Return the [X, Y] coordinate for the center point of the cell that contains the specified text.  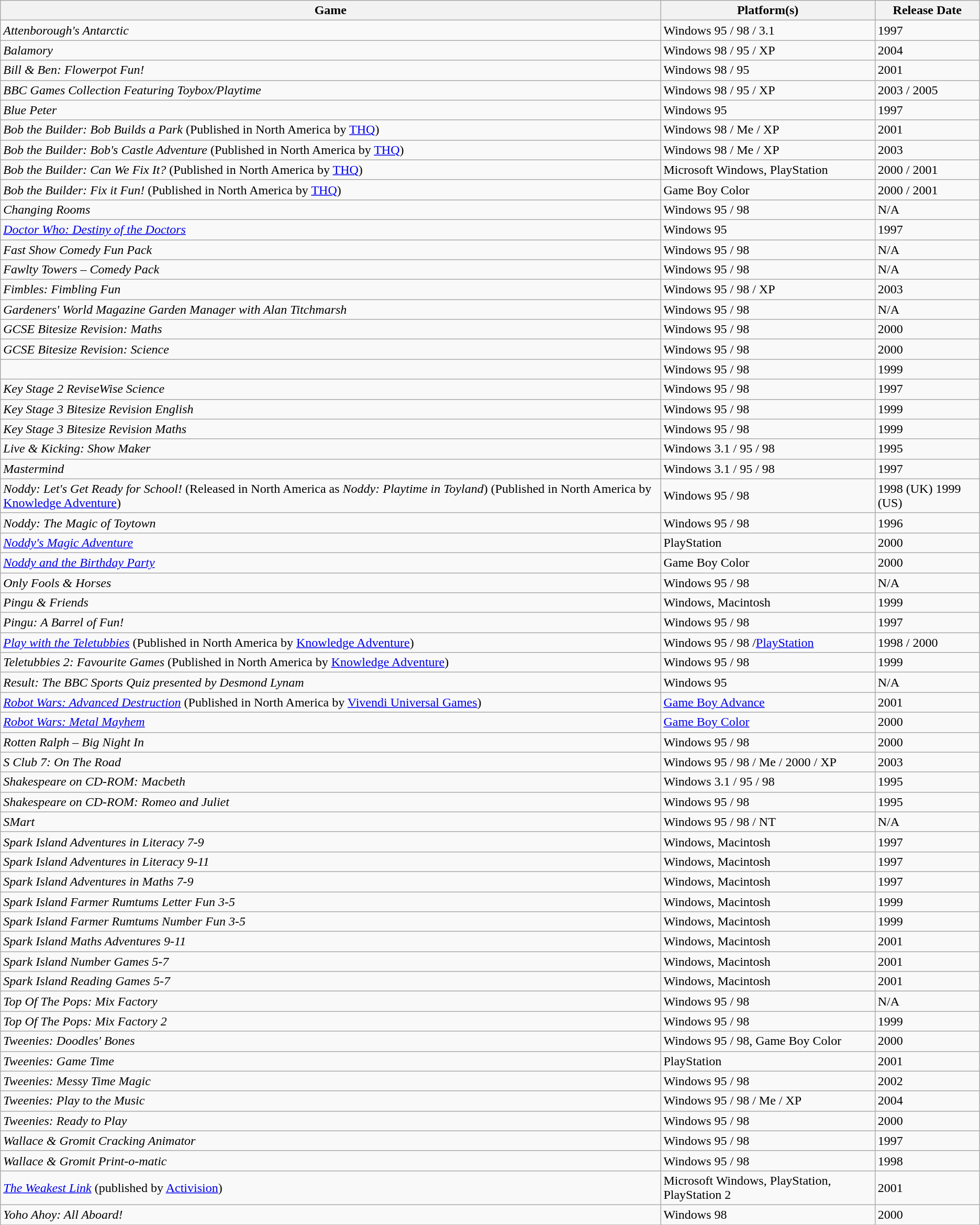
2003 / 2005 [927, 90]
Spark Island Adventures in Maths 7-9 [331, 881]
Spark Island Number Games 5-7 [331, 962]
1996 [927, 523]
Microsoft Windows, PlayStation, PlayStation 2 [767, 1188]
Spark Island Adventures in Literacy 9-11 [331, 862]
Robot Wars: Advanced Destruction (Published in North America by Vivendi Universal Games) [331, 702]
Game Boy Advance [767, 702]
1998 (UK) 1999 (US) [927, 495]
Windows 95 / 98, Game Boy Color [767, 1041]
Play with the Teletubbies (Published in North America by Knowledge Adventure) [331, 643]
Pingu & Friends [331, 603]
Noddy's Magic Adventure [331, 543]
Windows 95 / 98 / Me / 2000 / XP [767, 762]
Platform(s) [767, 10]
Spark Island Farmer Rumtums Number Fun 3-5 [331, 922]
Live & Kicking: Show Maker [331, 449]
Key Stage 3 Bitesize Revision Maths [331, 429]
Bob the Builder: Bob Builds a Park (Published in North America by THQ) [331, 130]
Windows 98 / 95 [767, 70]
Only Fools & Horses [331, 583]
Spark Island Maths Adventures 9-11 [331, 942]
S Club 7: On The Road [331, 762]
Shakespeare on CD-ROM: Macbeth [331, 782]
Balamory [331, 50]
Top Of The Pops: Mix Factory [331, 1001]
Bob the Builder: Fix it Fun! (Published in North America by THQ) [331, 190]
Windows 95 / 98 /PlayStation [767, 643]
2002 [927, 1081]
BBC Games Collection Featuring Toybox/Playtime [331, 90]
Result: The BBC Sports Quiz presented by Desmond Lynam [331, 682]
Changing Rooms [331, 209]
Teletubbies 2: Favourite Games (Published in North America by Knowledge Adventure) [331, 663]
Windows 95 / 98 / 3.1 [767, 30]
Attenborough's Antarctic [331, 30]
Tweenies: Messy Time Magic [331, 1081]
Noddy: The Magic of Toytown [331, 523]
SMart [331, 822]
Spark Island Farmer Rumtums Letter Fun 3-5 [331, 901]
Windows 98 [767, 1215]
Yoho Ahoy: All Aboard! [331, 1215]
Bob the Builder: Can We Fix It? (Published in North America by THQ) [331, 170]
Mastermind [331, 469]
Doctor Who: Destiny of the Doctors [331, 229]
GCSE Bitesize Revision: Science [331, 349]
Tweenies: Doodles' Bones [331, 1041]
Windows 95 / 98 / Me / XP [767, 1101]
Wallace & Gromit Print-o-matic [331, 1161]
Key Stage 2 ReviseWise Science [331, 389]
Noddy and the Birthday Party [331, 562]
Fimbles: Fimbling Fun [331, 290]
Gardeners' World Magazine Garden Manager with Alan Titchmarsh [331, 310]
Tweenies: Play to the Music [331, 1101]
Noddy: Let's Get Ready for School! (Released in North America as Noddy: Playtime in Toyland) (Published in North America by Knowledge Adventure) [331, 495]
Blue Peter [331, 110]
Fawlty Towers – Comedy Pack [331, 270]
Spark Island Reading Games 5-7 [331, 981]
Tweenies: Ready to Play [331, 1121]
Top Of The Pops: Mix Factory 2 [331, 1021]
1998 / 2000 [927, 643]
Wallace & Gromit Cracking Animator [331, 1141]
The Weakest Link (published by Activision) [331, 1188]
GCSE Bitesize Revision: Maths [331, 329]
Pingu: A Barrel of Fun! [331, 623]
Bill & Ben: Flowerpot Fun! [331, 70]
Windows 95 / 98 / XP [767, 290]
Windows 95 / 98 / NT [767, 822]
1998 [927, 1161]
Tweenies: Game Time [331, 1061]
Key Stage 3 Bitesize Revision English [331, 409]
Robot Wars: Metal Mayhem [331, 722]
Rotten Ralph – Big Night In [331, 742]
Release Date [927, 10]
Fast Show Comedy Fun Pack [331, 250]
Spark Island Adventures in Literacy 7-9 [331, 842]
Game [331, 10]
Microsoft Windows, PlayStation [767, 170]
Bob the Builder: Bob's Castle Adventure (Published in North America by THQ) [331, 150]
Shakespeare on CD-ROM: Romeo and Juliet [331, 802]
